Extract the [x, y] coordinate from the center of the cell holding the provided text.  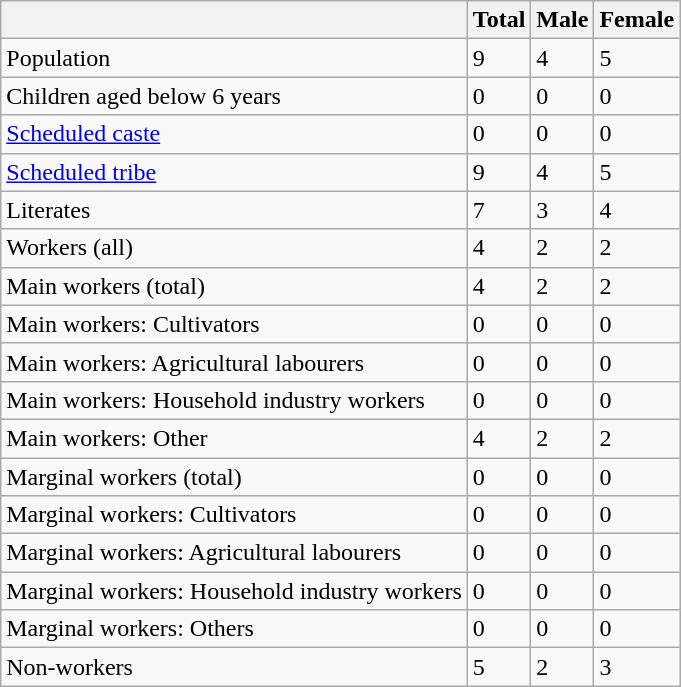
Scheduled tribe [234, 172]
Workers (all) [234, 248]
Main workers: Household industry workers [234, 400]
Population [234, 58]
Male [562, 20]
Main workers: Agricultural labourers [234, 362]
Marginal workers: Agricultural labourers [234, 553]
Total [499, 20]
Female [637, 20]
Marginal workers: Household industry workers [234, 591]
Main workers: Cultivators [234, 324]
Main workers: Other [234, 438]
Main workers (total) [234, 286]
Scheduled caste [234, 134]
Marginal workers: Cultivators [234, 515]
Marginal workers: Others [234, 629]
Non-workers [234, 667]
7 [499, 210]
Children aged below 6 years [234, 96]
Literates [234, 210]
Marginal workers (total) [234, 477]
